Return the (x, y) coordinate for the center point of the cell that contains the specified text.  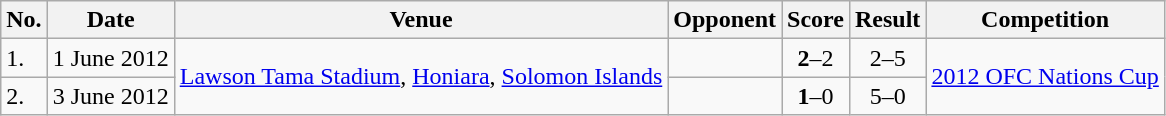
1. (24, 58)
Date (110, 20)
No. (24, 20)
2–5 (887, 58)
1–0 (816, 96)
Venue (421, 20)
Opponent (725, 20)
Competition (1045, 20)
1 June 2012 (110, 58)
3 June 2012 (110, 96)
5–0 (887, 96)
Score (816, 20)
Result (887, 20)
2012 OFC Nations Cup (1045, 77)
2. (24, 96)
2–2 (816, 58)
Lawson Tama Stadium, Honiara, Solomon Islands (421, 77)
